For the text-containing cell, return its midpoint in (x, y) coordinate format. 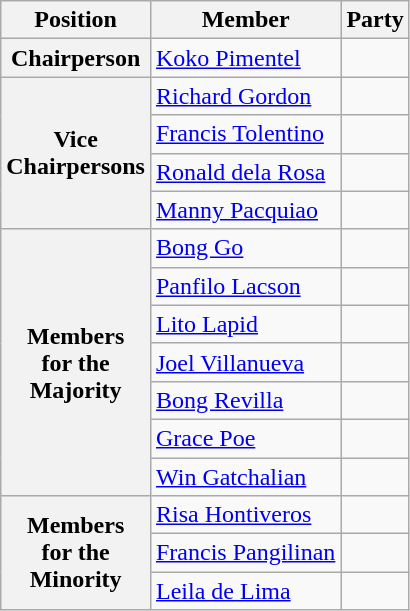
Manny Pacquiao (245, 210)
Bong Go (245, 248)
Leila de Lima (245, 591)
Koko Pimentel (245, 58)
ViceChairpersons (76, 153)
Francis Pangilinan (245, 553)
Position (76, 20)
Joel Villanueva (245, 362)
Party (375, 20)
Chairperson (76, 58)
Lito Lapid (245, 324)
Win Gatchalian (245, 477)
Risa Hontiveros (245, 515)
Francis Tolentino (245, 134)
Bong Revilla (245, 400)
Panfilo Lacson (245, 286)
Membersfor theMinority (76, 553)
Richard Gordon (245, 96)
Grace Poe (245, 438)
Membersfor theMajority (76, 362)
Member (245, 20)
Ronald dela Rosa (245, 172)
